Identify which cell holds the provided text, then report its [X, Y] central coordinate. 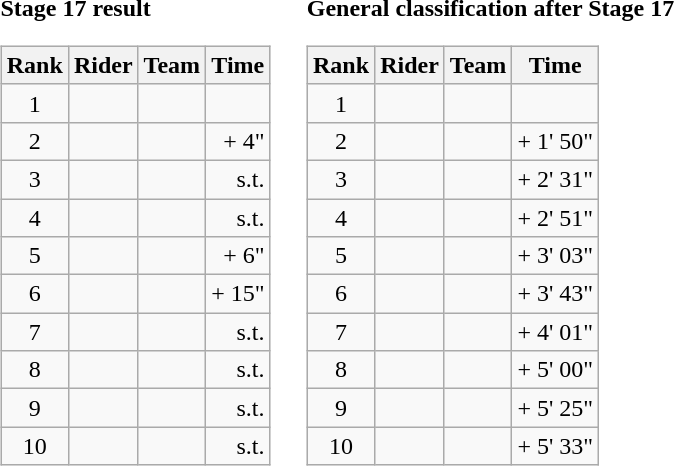
+ 3' 43" [556, 294]
+ 4' 01" [556, 332]
+ 15" [238, 294]
+ 3' 03" [556, 256]
+ 5' 00" [556, 370]
+ 4" [238, 141]
+ 2' 31" [556, 179]
+ 1' 50" [556, 141]
+ 5' 25" [556, 408]
+ 5' 33" [556, 446]
+ 6" [238, 256]
+ 2' 51" [556, 217]
